Capture the cell that displays the provided text and extract its [x, y] central coordinate. 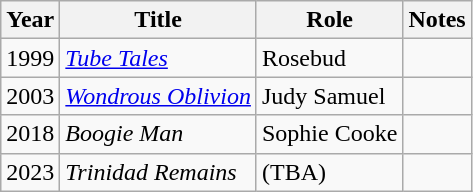
2018 [30, 134]
Boogie Man [158, 134]
2023 [30, 172]
Trinidad Remains [158, 172]
Judy Samuel [329, 96]
Sophie Cooke [329, 134]
(TBA) [329, 172]
Tube Tales [158, 58]
Title [158, 20]
2003 [30, 96]
Year [30, 20]
Notes [437, 20]
Wondrous Oblivion [158, 96]
Role [329, 20]
Rosebud [329, 58]
1999 [30, 58]
